Provide the (x, y) coordinate of the cell's center where the given text is located.  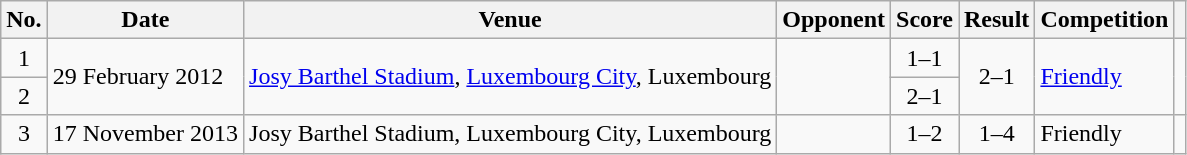
3 (24, 134)
1–4 (996, 134)
2 (24, 96)
Competition (1104, 20)
Result (996, 20)
1 (24, 58)
29 February 2012 (145, 77)
Venue (510, 20)
1–2 (925, 134)
Date (145, 20)
Score (925, 20)
17 November 2013 (145, 134)
Opponent (834, 20)
No. (24, 20)
1–1 (925, 58)
